Return (x, y) of the center of cell containing provided text 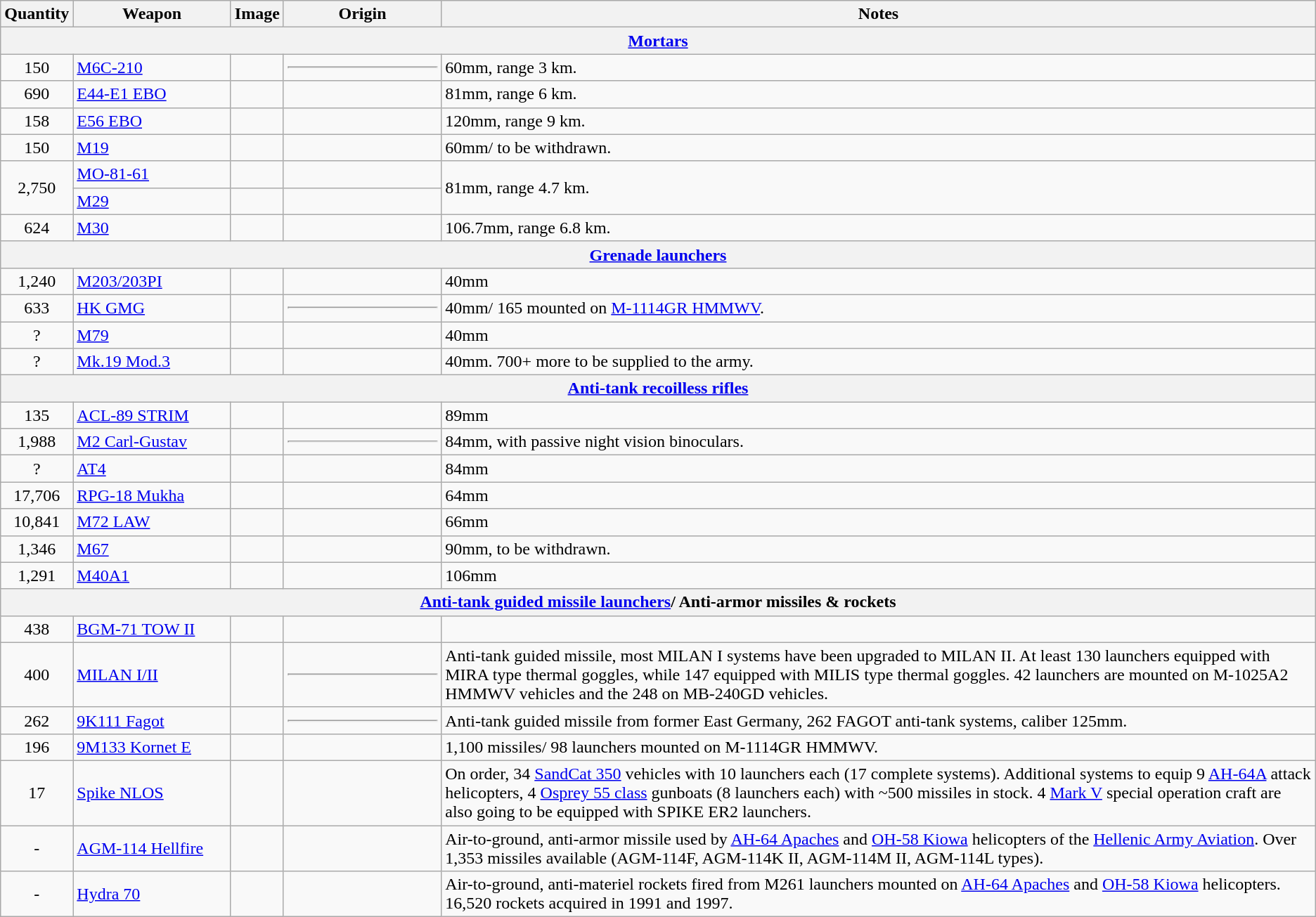
90mm, to be withdrawn. (879, 549)
Anti-tank guided missile from former East Germany, 262 FAGOT anti-tank systems, caliber 125mm. (879, 720)
M67 (152, 549)
E44-E1 EBO (152, 94)
84mm, with passive night vision binoculars. (879, 442)
Origin (362, 14)
AT4 (152, 469)
81mm, range 4.7 km. (879, 188)
M19 (152, 148)
E56 EBO (152, 121)
Weapon (152, 14)
9M133 Kornet E (152, 747)
M30 (152, 228)
2,750 (37, 188)
106mm (879, 575)
MILAN I/II (152, 675)
64mm (879, 495)
M72 LAW (152, 522)
Spike NLOS (152, 793)
40mm/ 165 mounted on M-1114GR HMMWV. (879, 308)
Mortars (658, 41)
60mm, range 3 km. (879, 67)
BGM-71 TOW II (152, 629)
M203/203PI (152, 281)
Grenade launchers (658, 254)
120mm, range 9 km. (879, 121)
1,988 (37, 442)
ACL-89 STRIM (152, 415)
81mm, range 6 km. (879, 94)
Anti-tank guided missile launchers/ Anti-armor missiles & rockets (658, 602)
633 (37, 308)
89mm (879, 415)
196 (37, 747)
10,841 (37, 522)
400 (37, 675)
Hydra 70 (152, 894)
158 (37, 121)
40mm. 700+ more to be supplied to the army. (879, 362)
690 (37, 94)
17,706 (37, 495)
1,240 (37, 281)
Image (257, 14)
RPG-18 Mukha (152, 495)
M6C-210 (152, 67)
HK GMG (152, 308)
M40A1 (152, 575)
624 (37, 228)
M2 Carl-Gustav (152, 442)
262 (37, 720)
9K111 Fagot (152, 720)
M29 (152, 201)
M79 (152, 335)
AGM-114 Hellfire (152, 847)
438 (37, 629)
1,291 (37, 575)
84mm (879, 469)
Mk.19 Mod.3 (152, 362)
1,346 (37, 549)
135 (37, 415)
1,100 missiles/ 98 launchers mounted on M-1114GR HMMWV. (879, 747)
106.7mm, range 6.8 km. (879, 228)
Quantity (37, 14)
66mm (879, 522)
MO-81-61 (152, 174)
Notes (879, 14)
60mm/ to be withdrawn. (879, 148)
17 (37, 793)
Anti-tank recoilless rifles (658, 389)
